Output the [x, y] coordinate of the center of the cell containing the given text.  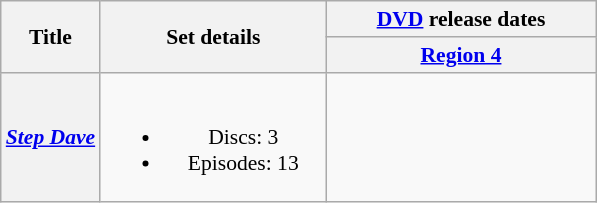
Title [50, 36]
Step Dave [50, 137]
Set details [213, 36]
DVD release dates [460, 19]
Discs: 3Episodes: 13 [213, 137]
Region 4 [460, 55]
